Return the [X, Y] coordinate for the center point of the cell that contains the specified text.  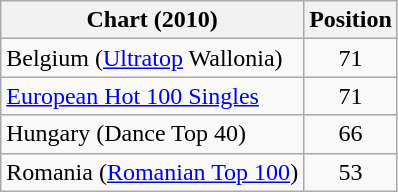
Position [351, 20]
Belgium (Ultratop Wallonia) [152, 58]
66 [351, 134]
Romania (Romanian Top 100) [152, 172]
Chart (2010) [152, 20]
53 [351, 172]
European Hot 100 Singles [152, 96]
Hungary (Dance Top 40) [152, 134]
